Extract the (x, y) coordinate from the center of the cell holding the provided text.  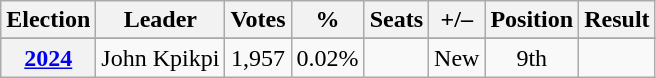
John Kpikpi (160, 58)
% (328, 20)
0.02% (328, 58)
Leader (160, 20)
1,957 (258, 58)
Election (48, 20)
Seats (396, 20)
9th (532, 58)
Position (532, 20)
New (457, 58)
Result (617, 20)
Votes (258, 20)
+/– (457, 20)
2024 (48, 58)
